Provide the (x, y) coordinate of the cell's center where the given text is located.  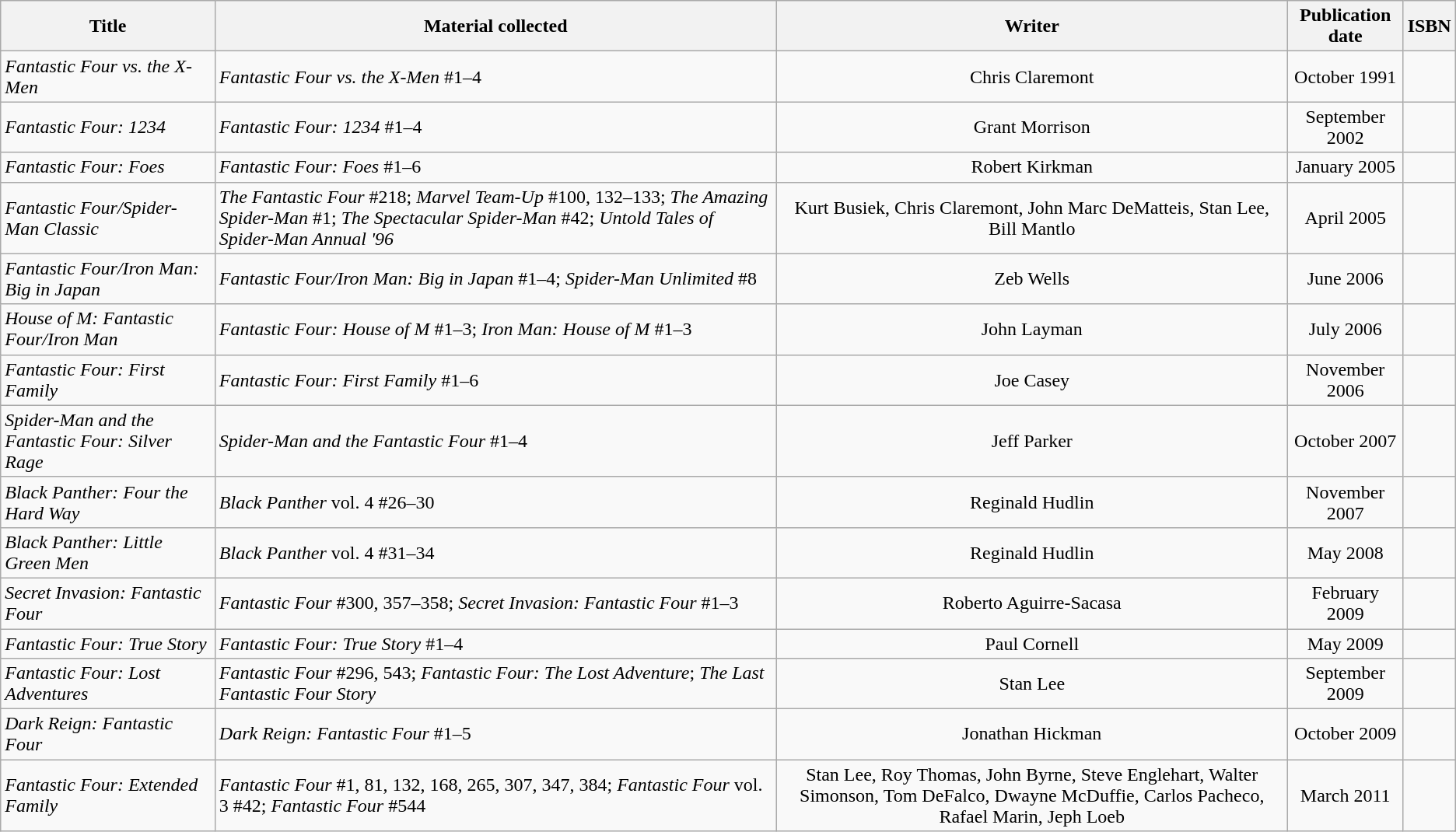
Title (108, 26)
September 2002 (1346, 128)
Spider-Man and the Fantastic Four: Silver Rage (108, 441)
Joe Casey (1031, 379)
Fantastic Four: True Story (108, 643)
Black Panther vol. 4 #26–30 (495, 502)
Material collected (495, 26)
Fantastic Four #296, 543; Fantastic Four: The Lost Adventure; The Last Fantastic Four Story (495, 684)
October 1991 (1346, 76)
April 2005 (1346, 218)
Kurt Busiek, Chris Claremont, John Marc DeMatteis, Stan Lee, Bill Mantlo (1031, 218)
Fantastic Four vs. the X-Men #1–4 (495, 76)
House of M: Fantastic Four/Iron Man (108, 330)
Publication date (1346, 26)
Spider-Man and the Fantastic Four #1–4 (495, 441)
Fantastic Four: Foes #1–6 (495, 167)
Fantastic Four: 1234 #1–4 (495, 128)
June 2006 (1346, 278)
Secret Invasion: Fantastic Four (108, 603)
Fantastic Four: House of M #1–3; Iron Man: House of M #1–3 (495, 330)
January 2005 (1346, 167)
Fantastic Four: Extended Family (108, 795)
Black Panther: Four the Hard Way (108, 502)
October 2009 (1346, 734)
Roberto Aguirre-Sacasa (1031, 603)
Jonathan Hickman (1031, 734)
John Layman (1031, 330)
Paul Cornell (1031, 643)
February 2009 (1346, 603)
Zeb Wells (1031, 278)
Jeff Parker (1031, 441)
Stan Lee, Roy Thomas, John Byrne, Steve Englehart, Walter Simonson, Tom DeFalco, Dwayne McDuffie, Carlos Pacheco, Rafael Marin, Jeph Loeb (1031, 795)
Black Panther vol. 4 #31–34 (495, 552)
Stan Lee (1031, 684)
Fantastic Four #1, 81, 132, 168, 265, 307, 347, 384; Fantastic Four vol. 3 #42; Fantastic Four #544 (495, 795)
Fantastic Four vs. the X-Men (108, 76)
Fantastic Four: True Story #1–4 (495, 643)
Chris Claremont (1031, 76)
ISBN (1430, 26)
September 2009 (1346, 684)
Black Panther: Little Green Men (108, 552)
November 2007 (1346, 502)
Writer (1031, 26)
Dark Reign: Fantastic Four (108, 734)
Fantastic Four/Spider-Man Classic (108, 218)
May 2009 (1346, 643)
Fantastic Four: First Family #1–6 (495, 379)
Fantastic Four #300, 357–358; Secret Invasion: Fantastic Four #1–3 (495, 603)
Fantastic Four/Iron Man: Big in Japan #1–4; Spider-Man Unlimited #8 (495, 278)
Fantastic Four: 1234 (108, 128)
Fantastic Four/Iron Man: Big in Japan (108, 278)
Fantastic Four: First Family (108, 379)
October 2007 (1346, 441)
Fantastic Four: Lost Adventures (108, 684)
Grant Morrison (1031, 128)
July 2006 (1346, 330)
May 2008 (1346, 552)
Fantastic Four: Foes (108, 167)
Dark Reign: Fantastic Four #1–5 (495, 734)
Robert Kirkman (1031, 167)
November 2006 (1346, 379)
March 2011 (1346, 795)
